Provide the (X, Y) coordinate of the cell's center where the given text is located.  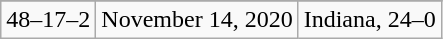
Indiana, 24–0 (370, 20)
November 14, 2020 (197, 20)
48–17–2 (48, 20)
